Return (X, Y) of the center of cell containing provided text 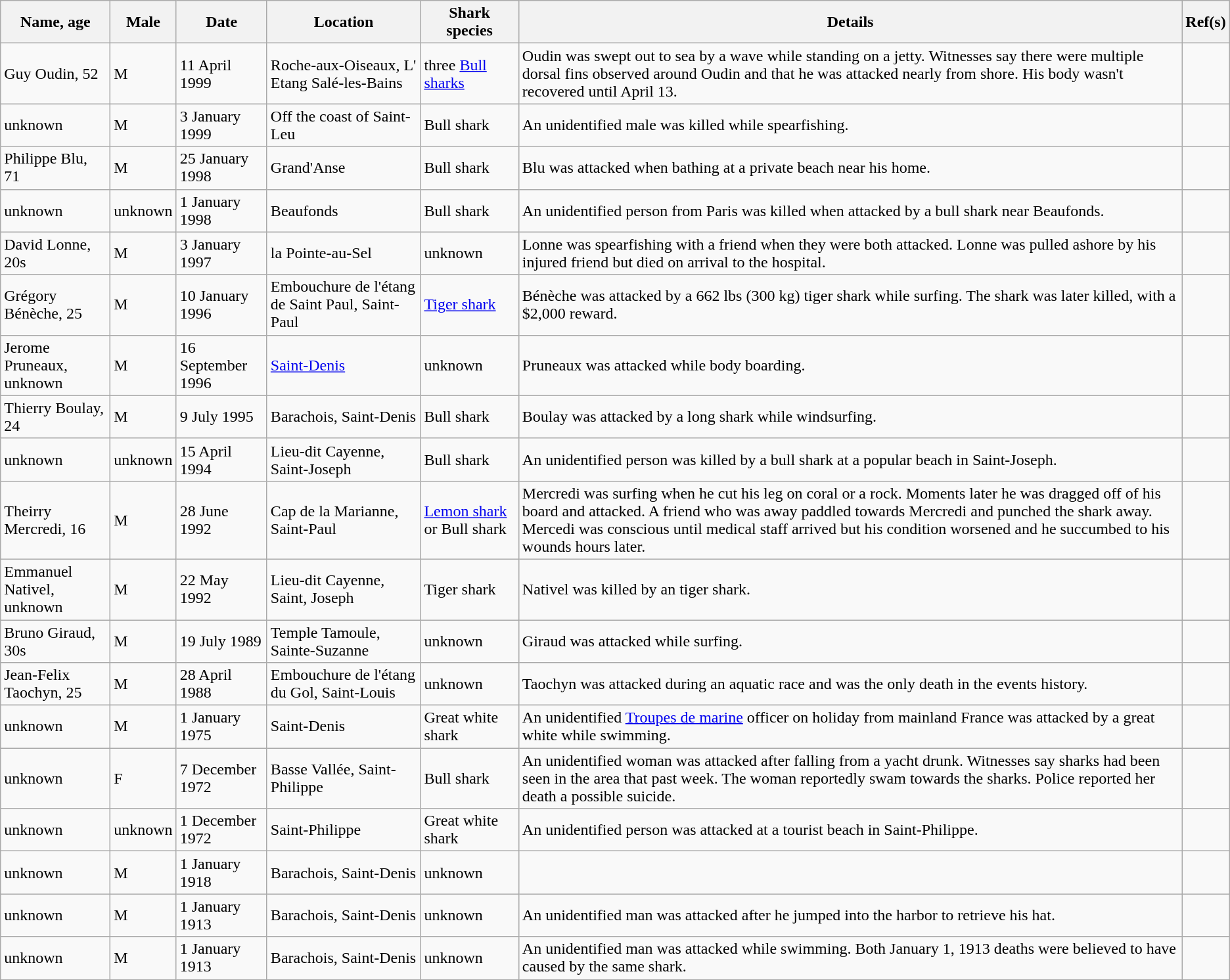
Shark species (469, 22)
Giraud was attacked while surfing. (850, 641)
F (143, 778)
9 July 1995 (221, 416)
Blu was attacked when bathing at a private beach near his home. (850, 168)
Philippe Blu, 71 (55, 168)
An unidentified man was attacked after he jumped into the harbor to retrieve his hat. (850, 916)
3 January 1997 (221, 254)
Location (344, 22)
3 January 1999 (221, 125)
Saint-Philippe (344, 830)
Emmanuel Nativel, unknown (55, 589)
Name, age (55, 22)
25 January 1998 (221, 168)
16 September 1996 (221, 365)
28 April 1988 (221, 684)
la Pointe-au-Sel (344, 254)
28 June 1992 (221, 520)
David Lonne, 20s (55, 254)
Lemon shark or Bull shark (469, 520)
Grégory Bénèche, 25 (55, 305)
Taochyn was attacked during an aquatic race and was the only death in the events history. (850, 684)
Guy Oudin, 52 (55, 74)
Embouchure de l'étang de Saint Paul, Saint-Paul (344, 305)
Bruno Giraud, 30s (55, 641)
Date (221, 22)
Roche-aux-Oiseaux, L' Etang Salé-les-Bains (344, 74)
Lonne was spearfishing with a friend when they were both attacked. Lonne was pulled ashore by his injured friend but died on arrival to the hospital. (850, 254)
1 January 1918 (221, 872)
An unidentified Troupes de marine officer on holiday from mainland France was attacked by a great white while swimming. (850, 726)
1 January 1998 (221, 210)
11 April 1999 (221, 74)
An unidentified person from Paris was killed when attacked by a bull shark near Beaufonds. (850, 210)
Off the coast of Saint-Leu (344, 125)
Lieu-dit Cayenne, Saint, Joseph (344, 589)
Theirry Mercredi, 16 (55, 520)
1 January 1975 (221, 726)
Cap de la Marianne, Saint-Paul (344, 520)
Grand'Anse (344, 168)
Lieu-dit Cayenne, Saint-Joseph (344, 460)
19 July 1989 (221, 641)
22 May 1992 (221, 589)
three Bull sharks (469, 74)
Nativel was killed by an tiger shark. (850, 589)
Ref(s) (1206, 22)
An unidentified male was killed while spearfishing. (850, 125)
An unidentified person was killed by a bull shark at a popular beach in Saint-Joseph. (850, 460)
Boulay was attacked by a long shark while windsurfing. (850, 416)
10 January 1996 (221, 305)
Beaufonds (344, 210)
Pruneaux was attacked while body boarding. (850, 365)
Male (143, 22)
Basse Vallée, Saint-Philippe (344, 778)
Embouchure de l'étang du Gol, Saint-Louis (344, 684)
Temple Tamoule, Sainte-Suzanne (344, 641)
1 December 1972 (221, 830)
Thierry Boulay, 24 (55, 416)
Bénèche was attacked by a 662 lbs (300 kg) tiger shark while surfing. The shark was later killed, with a $2,000 reward. (850, 305)
Details (850, 22)
15 April 1994 (221, 460)
An unidentified person was attacked at a tourist beach in Saint-Philippe. (850, 830)
Jean-Felix Taochyn, 25 (55, 684)
Jerome Pruneaux, unknown (55, 365)
An unidentified man was attacked while swimming. Both January 1, 1913 deaths were believed to have caused by the same shark. (850, 958)
7 December 1972 (221, 778)
